Find where the given text appears and provide that cell's center as (X, Y) coordinate. 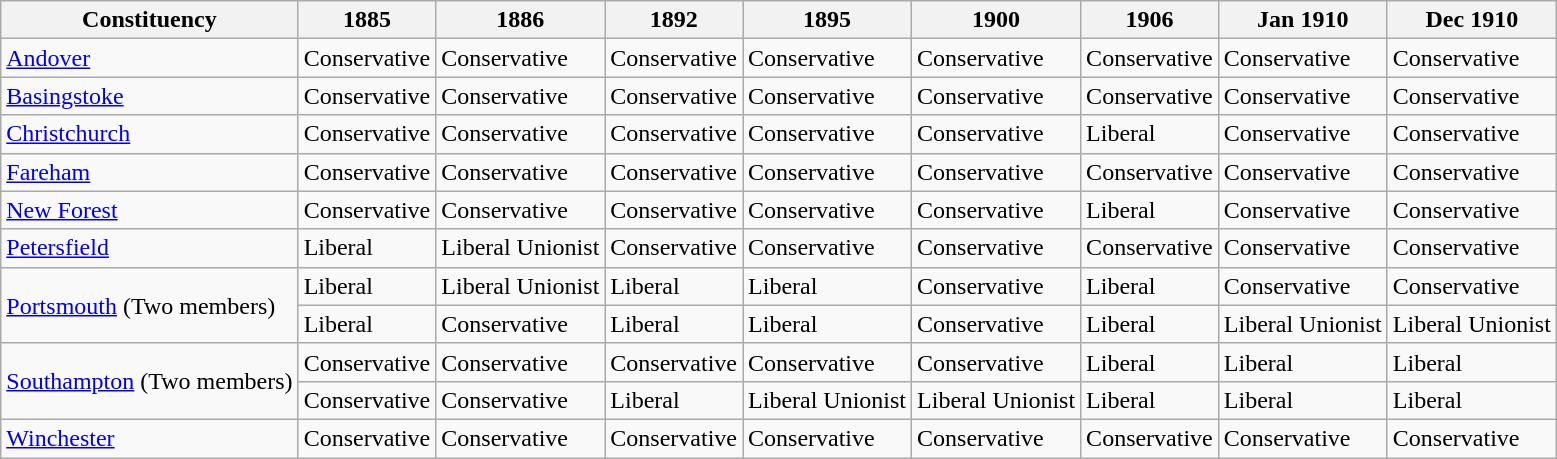
1895 (828, 20)
1892 (674, 20)
Portsmouth (Two members) (150, 305)
Dec 1910 (1472, 20)
Winchester (150, 438)
Petersfield (150, 248)
Southampton (Two members) (150, 381)
Andover (150, 58)
1885 (367, 20)
1906 (1150, 20)
Christchurch (150, 134)
Fareham (150, 172)
Constituency (150, 20)
1886 (520, 20)
Basingstoke (150, 96)
Jan 1910 (1302, 20)
New Forest (150, 210)
1900 (996, 20)
